Extract the [x, y] coordinate from the center of the cell holding the provided text.  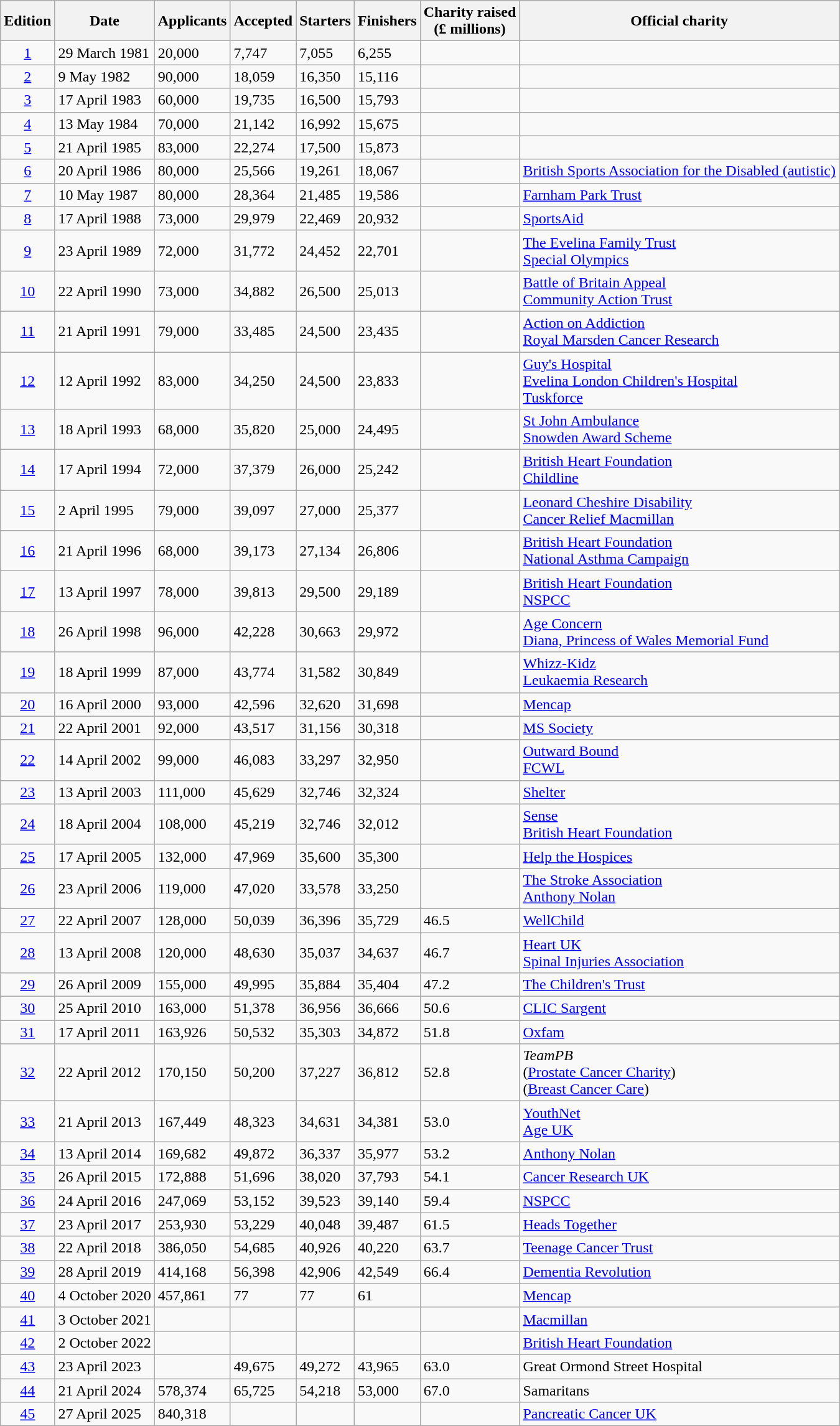
Help the Hospices [679, 856]
19 [27, 672]
40,048 [325, 1224]
87,000 [192, 672]
27 April 2025 [105, 1414]
Charity raised(£ millions) [470, 21]
33,485 [263, 331]
36,956 [325, 1009]
29,972 [387, 632]
26,000 [325, 470]
90,000 [192, 77]
30,663 [325, 632]
36,666 [387, 1009]
34 [27, 1153]
39 [27, 1272]
35,977 [387, 1153]
32,324 [387, 792]
20,000 [192, 53]
46.7 [470, 952]
22 April 2001 [105, 728]
22 April 2007 [105, 920]
22,469 [325, 218]
46,083 [263, 760]
25,566 [263, 171]
35,729 [387, 920]
61.5 [470, 1224]
22 [27, 760]
SportsAid [679, 218]
21,485 [325, 195]
50,532 [263, 1032]
54,218 [325, 1391]
12 April 1992 [105, 381]
41 [27, 1319]
119,000 [192, 888]
15,116 [387, 77]
9 [27, 250]
15,793 [387, 100]
26 April 2009 [105, 985]
21,142 [263, 124]
22 April 2012 [105, 1073]
47.2 [470, 985]
61 [387, 1295]
840,318 [192, 1414]
Guy's HospitalEvelina London Children's HospitalTuskforce [679, 381]
23 April 2017 [105, 1224]
British Heart Foundation [679, 1343]
30,318 [387, 728]
96,000 [192, 632]
17 April 1988 [105, 218]
24,452 [325, 250]
43,774 [263, 672]
54,685 [263, 1248]
70,000 [192, 124]
49,995 [263, 985]
The Children's Trust [679, 985]
37,379 [263, 470]
23,435 [387, 331]
15,675 [387, 124]
172,888 [192, 1177]
53,000 [387, 1391]
155,000 [192, 985]
16 April 2000 [105, 704]
16 [27, 551]
32,012 [387, 824]
13 April 2014 [105, 1153]
24 [27, 824]
Oxfam [679, 1032]
28 April 2019 [105, 1272]
17 April 1994 [105, 470]
34,882 [263, 291]
33,578 [325, 888]
35,303 [325, 1032]
5 [27, 147]
14 [27, 470]
25 [27, 856]
The Stroke AssociationAnthony Nolan [679, 888]
31,698 [387, 704]
TeamPB (Prostate Cancer Charity)(Breast Cancer Care) [679, 1073]
26 [27, 888]
35,600 [325, 856]
27,000 [325, 510]
45,629 [263, 792]
43 [27, 1366]
40,220 [387, 1248]
36 [27, 1201]
108,000 [192, 824]
20 April 1986 [105, 171]
Anthony Nolan [679, 1153]
2 October 2022 [105, 1343]
19,261 [325, 171]
9 May 1982 [105, 77]
49,675 [263, 1366]
17,500 [325, 147]
British Heart FoundationNational Asthma Campaign [679, 551]
43,965 [387, 1366]
1 [27, 53]
Heart UKSpinal Injuries Association [679, 952]
26 April 2015 [105, 1177]
32,620 [325, 704]
36,812 [387, 1073]
14 April 2002 [105, 760]
578,374 [192, 1391]
28 [27, 952]
46.5 [470, 920]
26,500 [325, 291]
56,398 [263, 1272]
42,596 [263, 704]
253,930 [192, 1224]
16,992 [325, 124]
42,906 [325, 1272]
15 [27, 510]
24 April 2016 [105, 1201]
Dementia Revolution [679, 1272]
21 April 2013 [105, 1121]
45 [27, 1414]
24,495 [387, 429]
93,000 [192, 704]
18 April 2004 [105, 824]
50.6 [470, 1009]
27,134 [325, 551]
29 [27, 985]
47,020 [263, 888]
St John AmbulanceSnowden Award Scheme [679, 429]
19,735 [263, 100]
37,793 [387, 1177]
63.7 [470, 1248]
11 [27, 331]
23 [27, 792]
10 May 1987 [105, 195]
18 April 1999 [105, 672]
23 April 1989 [105, 250]
7 [27, 195]
13 April 2008 [105, 952]
29,189 [387, 591]
26 April 1998 [105, 632]
25,013 [387, 291]
25,000 [325, 429]
13 May 1984 [105, 124]
Edition [27, 21]
48,630 [263, 952]
21 [27, 728]
20 [27, 704]
132,000 [192, 856]
32,950 [387, 760]
43,517 [263, 728]
Accepted [263, 21]
33,297 [325, 760]
2 April 1995 [105, 510]
50,039 [263, 920]
Macmillan [679, 1319]
13 April 1997 [105, 591]
7,747 [263, 53]
18 [27, 632]
247,069 [192, 1201]
36,337 [325, 1153]
60,000 [192, 100]
21 April 1996 [105, 551]
53,229 [263, 1224]
16,500 [325, 100]
25 April 2010 [105, 1009]
16,350 [325, 77]
WellChild [679, 920]
Heads Together [679, 1224]
35,404 [387, 985]
8 [27, 218]
British Sports Association for the Disabled (autistic) [679, 171]
54.1 [470, 1177]
Finishers [387, 21]
MS Society [679, 728]
45,219 [263, 824]
6,255 [387, 53]
53.2 [470, 1153]
Battle of Britain AppealCommunity Action Trust [679, 291]
111,000 [192, 792]
92,000 [192, 728]
19,586 [387, 195]
22 April 1990 [105, 291]
37 [27, 1224]
35,884 [325, 985]
53,152 [263, 1201]
Leonard Cheshire DisabilityCancer Relief Macmillan [679, 510]
3 October 2021 [105, 1319]
YouthNetAge UK [679, 1121]
53.0 [470, 1121]
Farnham Park Trust [679, 195]
18,067 [387, 171]
4 [27, 124]
15,873 [387, 147]
17 April 2005 [105, 856]
22,701 [387, 250]
49,272 [325, 1366]
23 April 2006 [105, 888]
51.8 [470, 1032]
20,932 [387, 218]
169,682 [192, 1153]
39,140 [387, 1201]
3 [27, 100]
170,150 [192, 1073]
47,969 [263, 856]
44 [27, 1391]
59.4 [470, 1201]
32 [27, 1073]
Applicants [192, 21]
48,323 [263, 1121]
414,168 [192, 1272]
29,979 [263, 218]
36,396 [325, 920]
40,926 [325, 1248]
Outward BoundFCWL [679, 760]
40 [27, 1295]
67.0 [470, 1391]
25,377 [387, 510]
Cancer Research UK [679, 1177]
21 April 1991 [105, 331]
120,000 [192, 952]
CLIC Sargent [679, 1009]
22,274 [263, 147]
35,300 [387, 856]
British Heart FoundationNSPCC [679, 591]
99,000 [192, 760]
29 March 1981 [105, 53]
6 [27, 171]
Official charity [679, 21]
Pancreatic Cancer UK [679, 1414]
35,037 [325, 952]
31,772 [263, 250]
17 [27, 591]
38 [27, 1248]
13 [27, 429]
457,861 [192, 1295]
34,637 [387, 952]
30 [27, 1009]
Great Ormond Street Hospital [679, 1366]
34,872 [387, 1032]
29,500 [325, 591]
27 [27, 920]
39,523 [325, 1201]
37,227 [325, 1073]
10 [27, 291]
17 April 1983 [105, 100]
51,696 [263, 1177]
167,449 [192, 1121]
21 April 2024 [105, 1391]
34,631 [325, 1121]
38,020 [325, 1177]
35 [27, 1177]
18 April 1993 [105, 429]
30,849 [387, 672]
The Evelina Family TrustSpecial Olympics [679, 250]
22 April 2018 [105, 1248]
Date [105, 21]
18,059 [263, 77]
23,833 [387, 381]
52.8 [470, 1073]
39,813 [263, 591]
Samaritans [679, 1391]
34,381 [387, 1121]
31,156 [325, 728]
50,200 [263, 1073]
163,926 [192, 1032]
SenseBritish Heart Foundation [679, 824]
33,250 [387, 888]
51,378 [263, 1009]
4 October 2020 [105, 1295]
63.0 [470, 1366]
Shelter [679, 792]
13 April 2003 [105, 792]
Age ConcernDiana, Princess of Wales Memorial Fund [679, 632]
British Heart FoundationChildline [679, 470]
2 [27, 77]
386,050 [192, 1248]
12 [27, 381]
35,820 [263, 429]
49,872 [263, 1153]
7,055 [325, 53]
42,549 [387, 1272]
Teenage Cancer Trust [679, 1248]
128,000 [192, 920]
66.4 [470, 1272]
23 April 2023 [105, 1366]
39,173 [263, 551]
31,582 [325, 672]
39,097 [263, 510]
25,242 [387, 470]
34,250 [263, 381]
17 April 2011 [105, 1032]
163,000 [192, 1009]
21 April 1985 [105, 147]
33 [27, 1121]
Whizz-KidzLeukaemia Research [679, 672]
28,364 [263, 195]
65,725 [263, 1391]
42,228 [263, 632]
78,000 [192, 591]
Action on AddictionRoyal Marsden Cancer Research [679, 331]
NSPCC [679, 1201]
31 [27, 1032]
39,487 [387, 1224]
26,806 [387, 551]
Starters [325, 21]
42 [27, 1343]
